Return [x, y] of the center of cell containing provided text 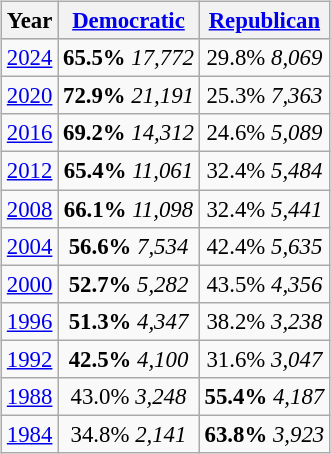
2020 [30, 96]
65.5% 17,772 [129, 58]
42.5% 4,100 [129, 359]
1988 [30, 396]
65.4% 11,061 [129, 171]
2004 [30, 246]
1992 [30, 359]
29.8% 8,069 [264, 58]
2024 [30, 58]
63.8% 3,923 [264, 434]
55.4% 4,187 [264, 396]
2012 [30, 171]
38.2% 3,238 [264, 321]
1996 [30, 321]
Year [30, 21]
43.0% 3,248 [129, 396]
2000 [30, 284]
32.4% 5,484 [264, 171]
69.2% 14,312 [129, 133]
31.6% 3,047 [264, 359]
Democratic [129, 21]
34.8% 2,141 [129, 434]
52.7% 5,282 [129, 284]
42.4% 5,635 [264, 246]
72.9% 21,191 [129, 96]
43.5% 4,356 [264, 284]
51.3% 4,347 [129, 321]
25.3% 7,363 [264, 96]
2016 [30, 133]
56.6% 7,534 [129, 246]
66.1% 11,098 [129, 209]
Republican [264, 21]
1984 [30, 434]
2008 [30, 209]
24.6% 5,089 [264, 133]
32.4% 5,441 [264, 209]
